Search for the cell housing the specified text and yield its (x, y) center coordinate. 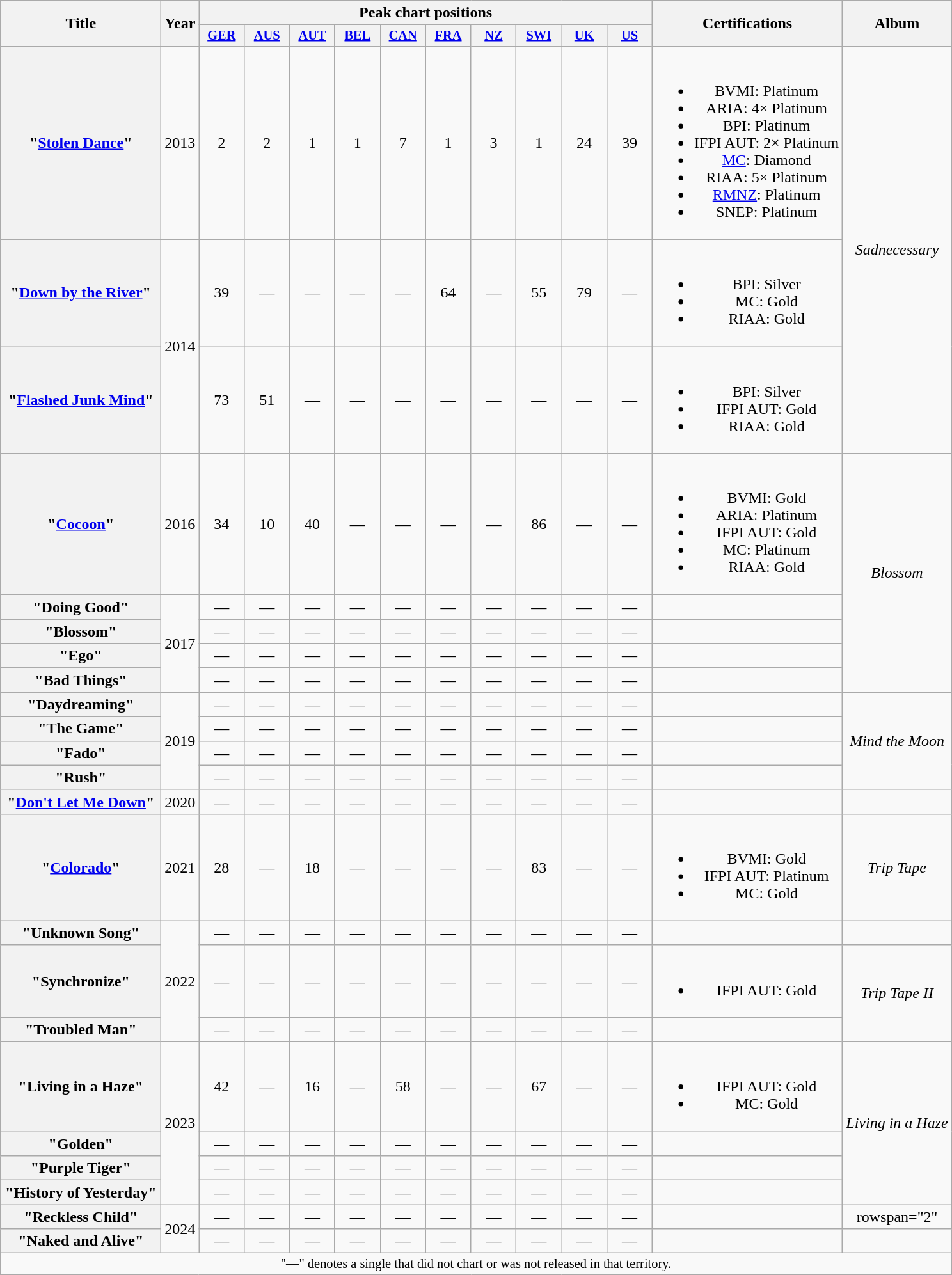
UK (585, 36)
"Down by the River" (81, 293)
"Colorado" (81, 867)
Album (897, 24)
Living in a Haze (897, 1123)
US (630, 36)
FRA (448, 36)
Trip Tape (897, 867)
"Living in a Haze" (81, 1087)
"Daydreaming" (81, 704)
"Rush" (81, 777)
83 (539, 867)
BVMI: PlatinumARIA: 4× PlatinumBPI: PlatinumIFPI AUT: 2× PlatinumMC: DiamondRIAA: 5× PlatinumRMNZ: PlatinumSNEP: Platinum (747, 143)
7 (403, 143)
SWI (539, 36)
"Stolen Dance" (81, 143)
2019 (180, 741)
67 (539, 1087)
Certifications (747, 24)
73 (221, 400)
"The Game" (81, 729)
58 (403, 1087)
28 (221, 867)
Mind the Moon (897, 741)
Sadnecessary (897, 249)
"Don't Let Me Down" (81, 802)
"Bad Things" (81, 680)
79 (585, 293)
"Reckless Child" (81, 1217)
Title (81, 24)
rowspan="2" (897, 1217)
18 (312, 867)
"Unknown Song" (81, 933)
2016 (180, 525)
86 (539, 525)
Trip Tape II (897, 993)
CAN (403, 36)
24 (585, 143)
2017 (180, 644)
55 (539, 293)
Year (180, 24)
"Synchronize" (81, 981)
2020 (180, 802)
3 (494, 143)
Blossom (897, 573)
42 (221, 1087)
IFPI AUT: Gold (747, 981)
"Golden" (81, 1144)
"Blossom" (81, 631)
IFPI AUT: GoldMC: Gold (747, 1087)
"Doing Good" (81, 607)
AUS (267, 36)
2022 (180, 981)
"Purple Tiger" (81, 1168)
2023 (180, 1123)
BVMI: GoldARIA: PlatinumIFPI AUT: GoldMC: PlatinumRIAA: Gold (747, 525)
"—" denotes a single that did not chart or was not released in that territory. (476, 1264)
AUT (312, 36)
"Troubled Man" (81, 1029)
"Flashed Junk Mind" (81, 400)
"Cocoon" (81, 525)
40 (312, 525)
34 (221, 525)
Peak chart positions (426, 13)
GER (221, 36)
10 (267, 525)
"Fado" (81, 753)
BEL (357, 36)
16 (312, 1087)
2024 (180, 1229)
BPI: SilverIFPI AUT: GoldRIAA: Gold (747, 400)
"Naked and Alive" (81, 1241)
BPI: SilverMC: GoldRIAA: Gold (747, 293)
2021 (180, 867)
"History of Yesterday" (81, 1192)
"Ego" (81, 656)
2014 (180, 347)
NZ (494, 36)
51 (267, 400)
2013 (180, 143)
64 (448, 293)
BVMI: GoldIFPI AUT: PlatinumMC: Gold (747, 867)
